Find where the given text appears and provide that cell's center as (X, Y) coordinate. 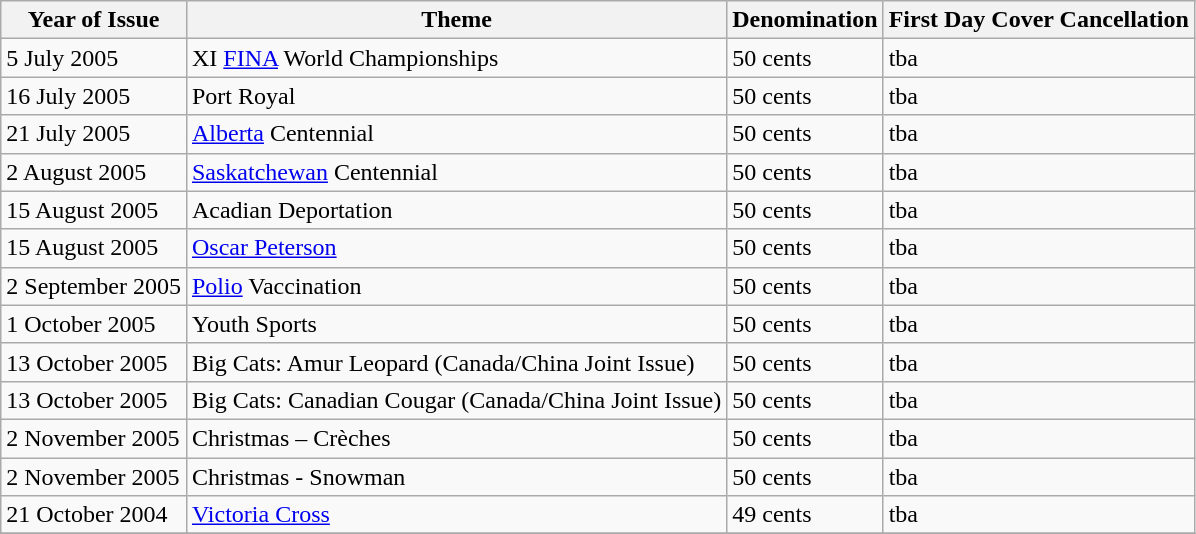
Theme (456, 20)
Polio Vaccination (456, 286)
Alberta Centennial (456, 134)
2 September 2005 (94, 286)
1 October 2005 (94, 324)
Year of Issue (94, 20)
Denomination (805, 20)
Christmas - Snowman (456, 477)
Big Cats: Canadian Cougar (Canada/China Joint Issue) (456, 400)
First Day Cover Cancellation (1038, 20)
Oscar Peterson (456, 248)
16 July 2005 (94, 96)
Saskatchewan Centennial (456, 172)
Christmas – Crèches (456, 438)
5 July 2005 (94, 58)
Victoria Cross (456, 515)
Big Cats: Amur Leopard (Canada/China Joint Issue) (456, 362)
XI FINA World Championships (456, 58)
Youth Sports (456, 324)
21 October 2004 (94, 515)
49 cents (805, 515)
21 July 2005 (94, 134)
Acadian Deportation (456, 210)
2 August 2005 (94, 172)
Port Royal (456, 96)
